Output the [x, y] coordinate of the center of the cell containing the given text.  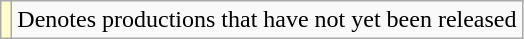
Denotes productions that have not yet been released [267, 20]
